Find where the given text appears and provide that cell's center as (X, Y) coordinate. 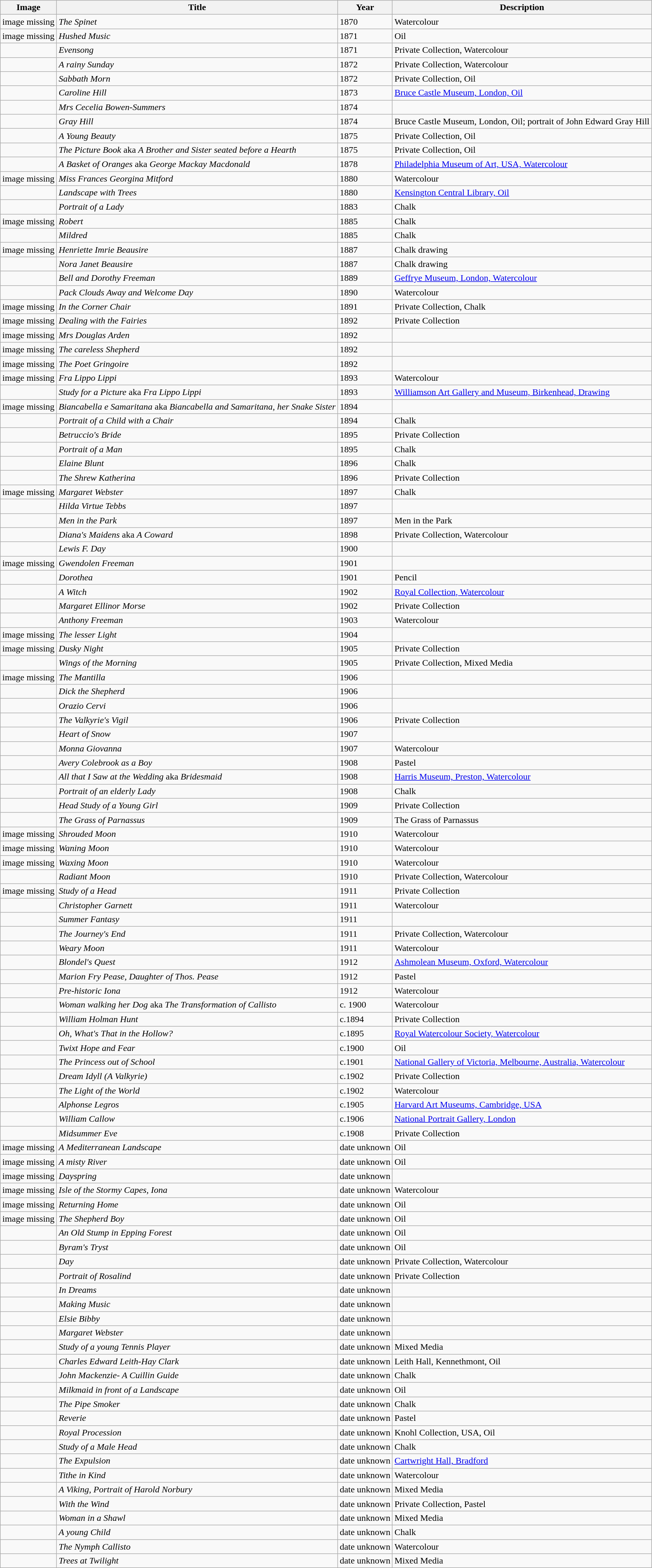
Oh, What's That in the Hollow? (197, 1033)
Hushed Music (197, 36)
Wings of the Morning (197, 663)
Weary Moon (197, 948)
Reverie (197, 1418)
Monna Giovanna (197, 748)
Harris Museum, Preston, Watercolour (522, 777)
Geffrye Museum, London, Watercolour (522, 278)
1889 (365, 278)
Dusky Night (197, 649)
Study of a Head (197, 891)
Leith Hall, Kennethmont, Oil (522, 1361)
Caroline Hill (197, 93)
Gwendolen Freeman (197, 563)
In the Corner Chair (197, 307)
Portrait of a Child with a Chair (197, 421)
Royal Watercolour Society, Watercolour (522, 1033)
c. 1900 (365, 1005)
Pack Clouds Away and Welcome Day (197, 292)
1883 (365, 207)
Trees at Twilight (197, 1561)
Dream Idyll (A Valkyrie) (197, 1076)
Portrait of an elderly Lady (197, 791)
Bell and Dorothy Freeman (197, 278)
Summer Fantasy (197, 920)
The Valkyrie's Vigil (197, 720)
c.1908 (365, 1133)
1900 (365, 549)
Landscape with Trees (197, 193)
Hilda Virtue Tebbs (197, 506)
Royal Collection, Watercolour (522, 592)
The Shepherd Boy (197, 1219)
1904 (365, 635)
With the Wind (197, 1504)
Pre-historic Iona (197, 991)
Twixt Hope and Fear (197, 1048)
William Holman Hunt (197, 1019)
Miss Frances Georgina Mitford (197, 179)
A Basket of Oranges aka George Mackay Macdonald (197, 164)
Returning Home (197, 1204)
c.1901 (365, 1062)
Dayspring (197, 1176)
Royal Procession (197, 1432)
c.1894 (365, 1019)
Philadelphia Museum of Art, USA, Watercolour (522, 164)
Private Collection, Chalk (522, 307)
In Dreams (197, 1290)
A young Child (197, 1532)
Isle of the Stormy Capes, Iona (197, 1190)
The Journey's End (197, 934)
Avery Colebrook as a Boy (197, 763)
Elaine Blunt (197, 464)
Pencil (522, 577)
Ashmolean Museum, Oxford, Watercolour (522, 962)
A misty River (197, 1162)
Dealing with the Fairies (197, 321)
The Picture Book aka A Brother and Sister seated before a Hearth (197, 150)
Year (365, 7)
Anthony Freeman (197, 620)
Waxing Moon (197, 862)
William Callow (197, 1119)
c.1895 (365, 1033)
Radiant Moon (197, 877)
Williamson Art Gallery and Museum, Birkenhead, Drawing (522, 392)
Title (197, 7)
Private Collection, Pastel (522, 1504)
Tithe in Kind (197, 1475)
The Shrew Katherina (197, 478)
Knohl Collection, USA, Oil (522, 1432)
Margaret Ellinor Morse (197, 606)
Midsummer Eve (197, 1133)
Marion Fry Pease, Daughter of Thos. Pease (197, 976)
Description (522, 7)
Portrait of a Man (197, 449)
Mrs Douglas Arden (197, 335)
Portrait of a Lady (197, 207)
c.1900 (365, 1048)
1903 (365, 620)
Shrouded Moon (197, 834)
Milkmaid in front of a Landscape (197, 1390)
The Poet Gringoire (197, 364)
Image (28, 7)
c.1906 (365, 1119)
1873 (365, 93)
Betruccio's Bride (197, 435)
The careless Shepherd (197, 349)
Day (197, 1261)
Private Collection, Mixed Media (522, 663)
Byram's Tryst (197, 1247)
The Spinet (197, 22)
Kensington Central Library, Oil (522, 193)
Dorothea (197, 577)
The Princess out of School (197, 1062)
National Gallery of Victoria, Melbourne, Australia, Watercolour (522, 1062)
Diana's Maidens aka A Coward (197, 535)
Bruce Castle Museum, London, Oil (522, 93)
Making Music (197, 1304)
Harvard Art Museums, Cambridge, USA (522, 1105)
A Witch (197, 592)
All that I Saw at the Wedding aka Bridesmaid (197, 777)
A Viking, Portrait of Harold Norbury (197, 1489)
Bruce Castle Museum, London, Oil; portrait of John Edward Gray Hill (522, 121)
Alphonse Legros (197, 1105)
Cartwright Hall, Bradford (522, 1461)
Christopher Garnett (197, 905)
Lewis F. Day (197, 549)
The lesser Light (197, 635)
1891 (365, 307)
The Expulsion (197, 1461)
c.1905 (365, 1105)
The Pipe Smoker (197, 1404)
John Mackenzie- A Cuillin Guide (197, 1376)
Nora Janet Beausire (197, 264)
Study for a Picture aka Fra Lippo Lippi (197, 392)
Mildred (197, 235)
Portrait of Rosalind (197, 1276)
An Old Stump in Epping Forest (197, 1233)
Woman walking her Dog aka The Transformation of Callisto (197, 1005)
National Portrait Gallery, London (522, 1119)
1870 (365, 22)
A Young Beauty (197, 136)
Elsie Bibby (197, 1318)
Heart of Snow (197, 734)
Evensong (197, 50)
A Mediterranean Landscape (197, 1148)
Mrs Cecelia Bowen-Summers (197, 107)
Biancabella e Samaritana aka Biancabella and Samaritana, her Snake Sister (197, 406)
The Light of the World (197, 1091)
Robert (197, 221)
Fra Lippo Lippi (197, 378)
A rainy Sunday (197, 64)
1898 (365, 535)
Study of a young Tennis Player (197, 1347)
1890 (365, 292)
Head Study of a Young Girl (197, 805)
1878 (365, 164)
Sabbath Morn (197, 79)
Henriette Imrie Beausire (197, 250)
Blondel's Quest (197, 962)
Study of a Male Head (197, 1447)
The Mantilla (197, 677)
Woman in a Shawl (197, 1518)
Gray Hill (197, 121)
Waning Moon (197, 848)
Orazio Cervi (197, 706)
Charles Edward Leith-Hay Clark (197, 1361)
Dick the Shepherd (197, 692)
The Nymph Callisto (197, 1547)
